Detect which cell encompasses the target text, then output its (X, Y) center coordinate. 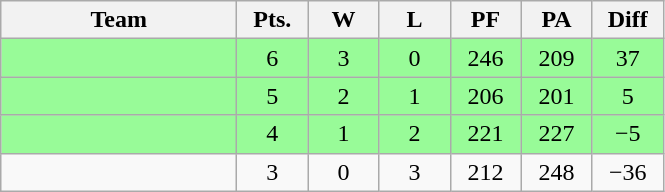
Pts. (272, 20)
4 (272, 134)
221 (486, 134)
212 (486, 172)
227 (556, 134)
PF (486, 20)
PA (556, 20)
209 (556, 58)
246 (486, 58)
206 (486, 96)
201 (556, 96)
Diff (628, 20)
37 (628, 58)
L (414, 20)
W (344, 20)
6 (272, 58)
−36 (628, 172)
248 (556, 172)
Team (119, 20)
−5 (628, 134)
